Return [x, y] of the center of cell containing provided text 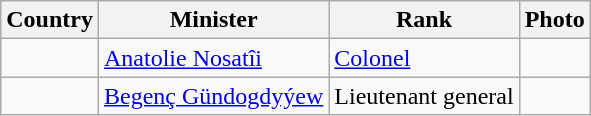
Minister [213, 20]
Begenç Gündogdyýew [213, 96]
Anatolie Nosatîi [213, 58]
Photo [554, 20]
Rank [424, 20]
Country [50, 20]
Lieutenant general [424, 96]
Colonel [424, 58]
